Return [x, y] of the center of cell containing provided text 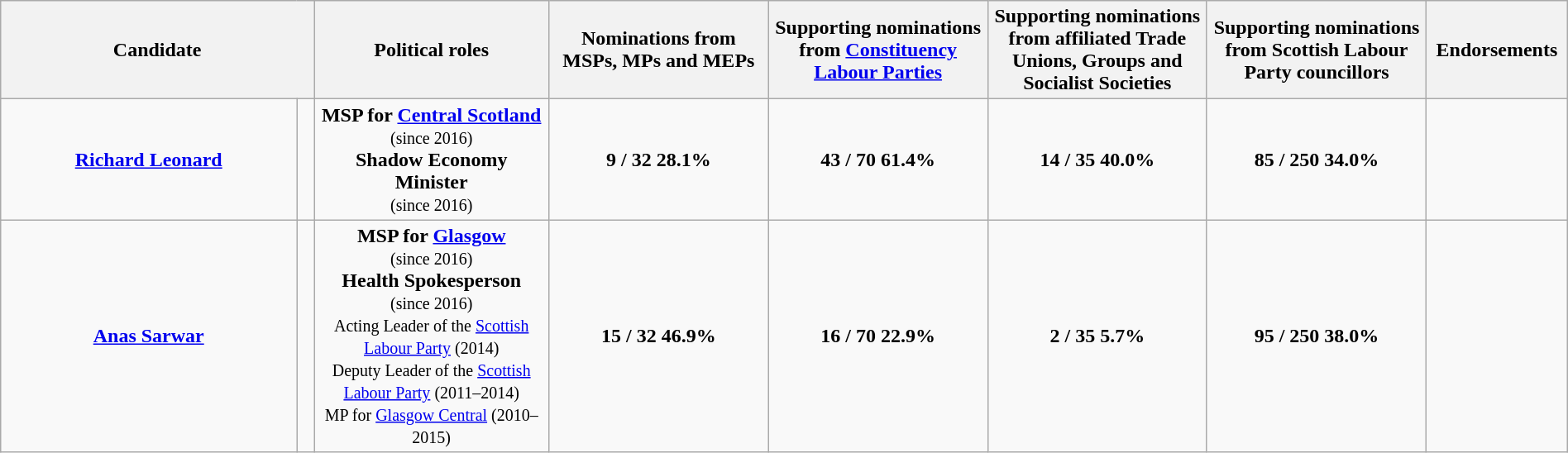
MSP for Central Scotland(since 2016)Shadow Economy Minister (since 2016) [432, 160]
9 / 32 28.1% [658, 160]
Political roles [432, 50]
Richard Leonard [149, 160]
Candidate [157, 50]
43 / 70 61.4% [878, 160]
14 / 35 40.0% [1097, 160]
Nominations from MSPs, MPs and MEPs [658, 50]
85 / 250 34.0% [1317, 160]
Supporting nominations from Scottish Labour Party councillors [1317, 50]
2 / 35 5.7% [1097, 336]
95 / 250 38.0% [1317, 336]
15 / 32 46.9% [658, 336]
16 / 70 22.9% [878, 336]
Endorsements [1497, 50]
Supporting nominations from Constituency Labour Parties [878, 50]
Anas Sarwar [149, 336]
Supporting nominations from affiliated Trade Unions, Groups and Socialist Societies [1097, 50]
